Provide the (x, y) coordinate of the cell's center where the given text is located.  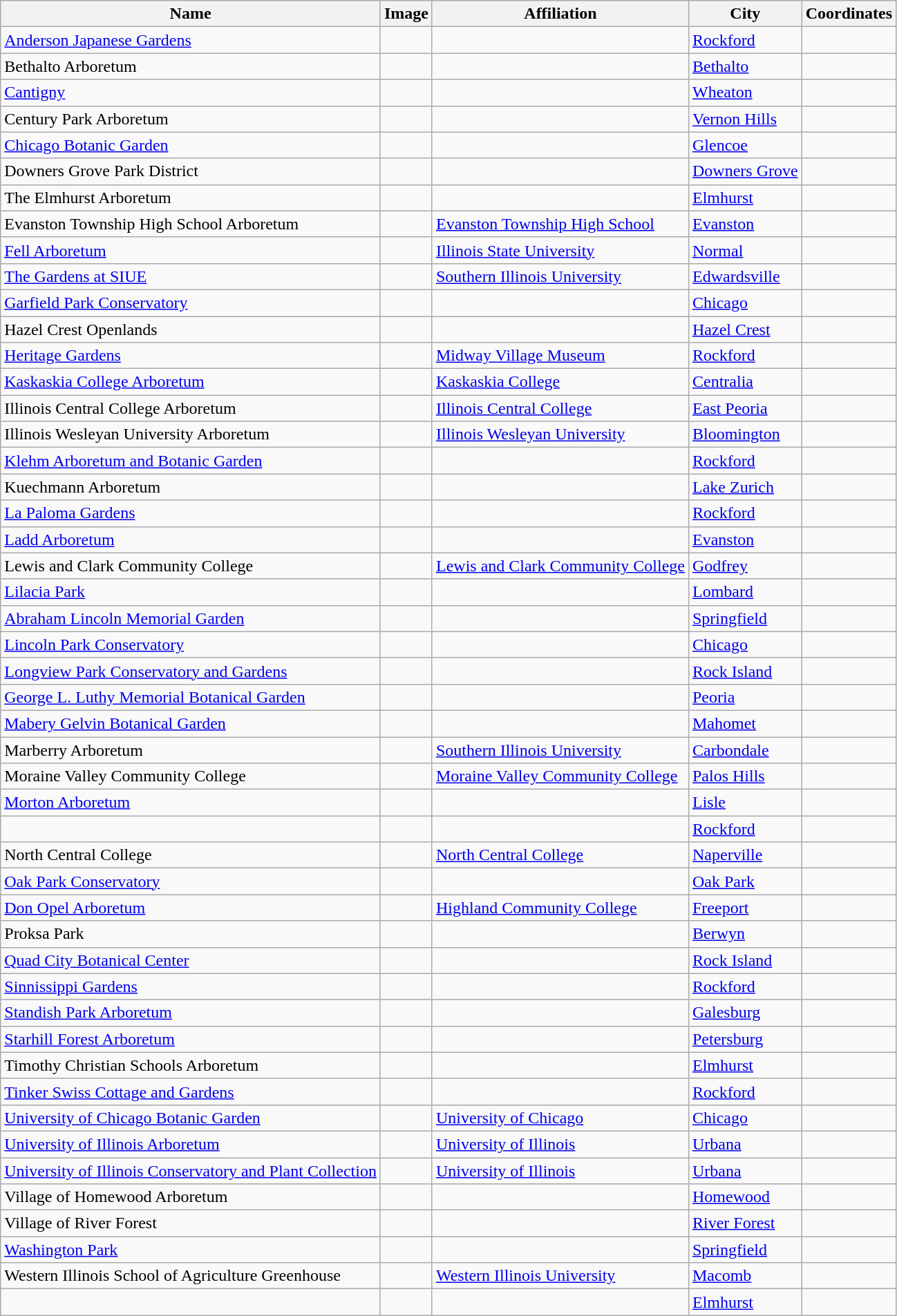
City (745, 14)
Naperville (745, 855)
Heritage Gardens (191, 356)
Evanston Township High School (560, 224)
The Elmhurst Arboretum (191, 198)
Berwyn (745, 934)
Midway Village Museum (560, 356)
Kuechmann Arboretum (191, 487)
Fell Arboretum (191, 250)
University of Chicago (560, 1118)
Kaskaskia College (560, 382)
Evanston Township High School Arboretum (191, 224)
Galesburg (745, 1013)
Western Illinois School of Agriculture Greenhouse (191, 1276)
Illinois State University (560, 250)
Hazel Crest (745, 330)
Vernon Hills (745, 119)
Lombard (745, 592)
Illinois Wesleyan University Arboretum (191, 435)
Cantigny (191, 93)
Illinois Wesleyan University (560, 435)
Centralia (745, 382)
River Forest (745, 1223)
Abraham Lincoln Memorial Garden (191, 618)
The Gardens at SIUE (191, 276)
Homewood (745, 1197)
Normal (745, 250)
George L. Luthy Memorial Botanical Garden (191, 697)
Godfrey (745, 566)
Kaskaskia College Arboretum (191, 382)
Downers Grove Park District (191, 171)
Carbondale (745, 750)
Lisle (745, 803)
Freeport (745, 908)
Chicago Botanic Garden (191, 145)
Quad City Botanical Center (191, 960)
Illinois Central College Arboretum (191, 408)
Edwardsville (745, 276)
Illinois Central College (560, 408)
Macomb (745, 1276)
Sinnissippi Gardens (191, 986)
Don Opel Arboretum (191, 908)
Mahomet (745, 723)
Oak Park Conservatory (191, 881)
Affiliation (560, 14)
Glencoe (745, 145)
Name (191, 14)
La Paloma Gardens (191, 513)
Starhill Forest Arboretum (191, 1039)
Oak Park (745, 881)
Timothy Christian Schools Arboretum (191, 1065)
Longview Park Conservatory and Gardens (191, 671)
Bethalto Arboretum (191, 66)
University of Illinois Conservatory and Plant Collection (191, 1171)
Century Park Arboretum (191, 119)
Lilacia Park (191, 592)
Village of River Forest (191, 1223)
Highland Community College (560, 908)
Standish Park Arboretum (191, 1013)
Washington Park (191, 1250)
Village of Homewood Arboretum (191, 1197)
University of Illinois Arboretum (191, 1144)
Wheaton (745, 93)
Garfield Park Conservatory (191, 303)
Bloomington (745, 435)
Marberry Arboretum (191, 750)
Downers Grove (745, 171)
Western Illinois University (560, 1276)
Morton Arboretum (191, 803)
East Peoria (745, 408)
Anderson Japanese Gardens (191, 40)
Klehm Arboretum and Botanic Garden (191, 461)
Lincoln Park Conservatory (191, 645)
Coordinates (849, 14)
Bethalto (745, 66)
Proksa Park (191, 934)
Peoria (745, 697)
Palos Hills (745, 776)
Ladd Arboretum (191, 540)
Petersburg (745, 1039)
Mabery Gelvin Botanical Garden (191, 723)
Hazel Crest Openlands (191, 330)
Image (406, 14)
University of Chicago Botanic Garden (191, 1118)
Tinker Swiss Cottage and Gardens (191, 1091)
Lake Zurich (745, 487)
